Return (x, y) of the center of cell containing provided text 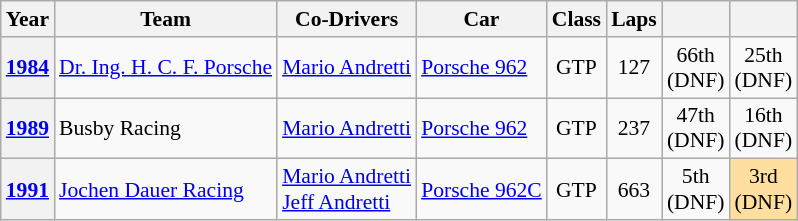
66th (DNF) (696, 68)
3rd (DNF) (764, 190)
Jochen Dauer Racing (166, 190)
1984 (28, 68)
127 (634, 68)
Dr. Ing. H. C. F. Porsche (166, 68)
Laps (634, 19)
Busby Racing (166, 128)
16th(DNF) (764, 128)
Year (28, 19)
25th(DNF) (764, 68)
1989 (28, 128)
237 (634, 128)
Co-Drivers (346, 19)
5th (DNF) (696, 190)
Mario Andretti Jeff Andretti (346, 190)
663 (634, 190)
1991 (28, 190)
Car (482, 19)
Class (576, 19)
Porsche 962C (482, 190)
47th(DNF) (696, 128)
Team (166, 19)
